Scan for the cell matching the given text and deliver its [x, y] coordinate at center. 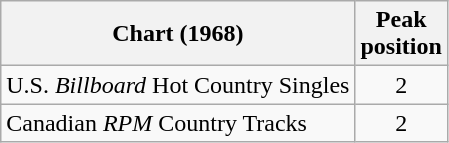
Canadian RPM Country Tracks [178, 123]
U.S. Billboard Hot Country Singles [178, 85]
Chart (1968) [178, 34]
Peakposition [401, 34]
